Return (X, Y) of the center of cell containing provided text 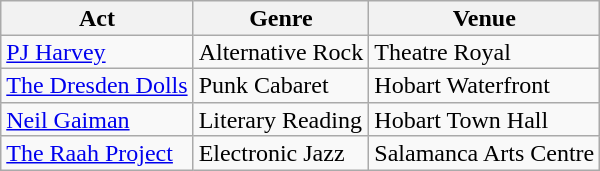
Neil Gaiman (97, 119)
PJ Harvey (97, 52)
Hobart Waterfront (484, 85)
Theatre Royal (484, 52)
Literary Reading (281, 119)
Venue (484, 18)
The Raah Project (97, 153)
Genre (281, 18)
Electronic Jazz (281, 153)
Salamanca Arts Centre (484, 153)
The Dresden Dolls (97, 85)
Hobart Town Hall (484, 119)
Alternative Rock (281, 52)
Punk Cabaret (281, 85)
Act (97, 18)
